From the cell containing the given text, extract its center point as [x, y] coordinate. 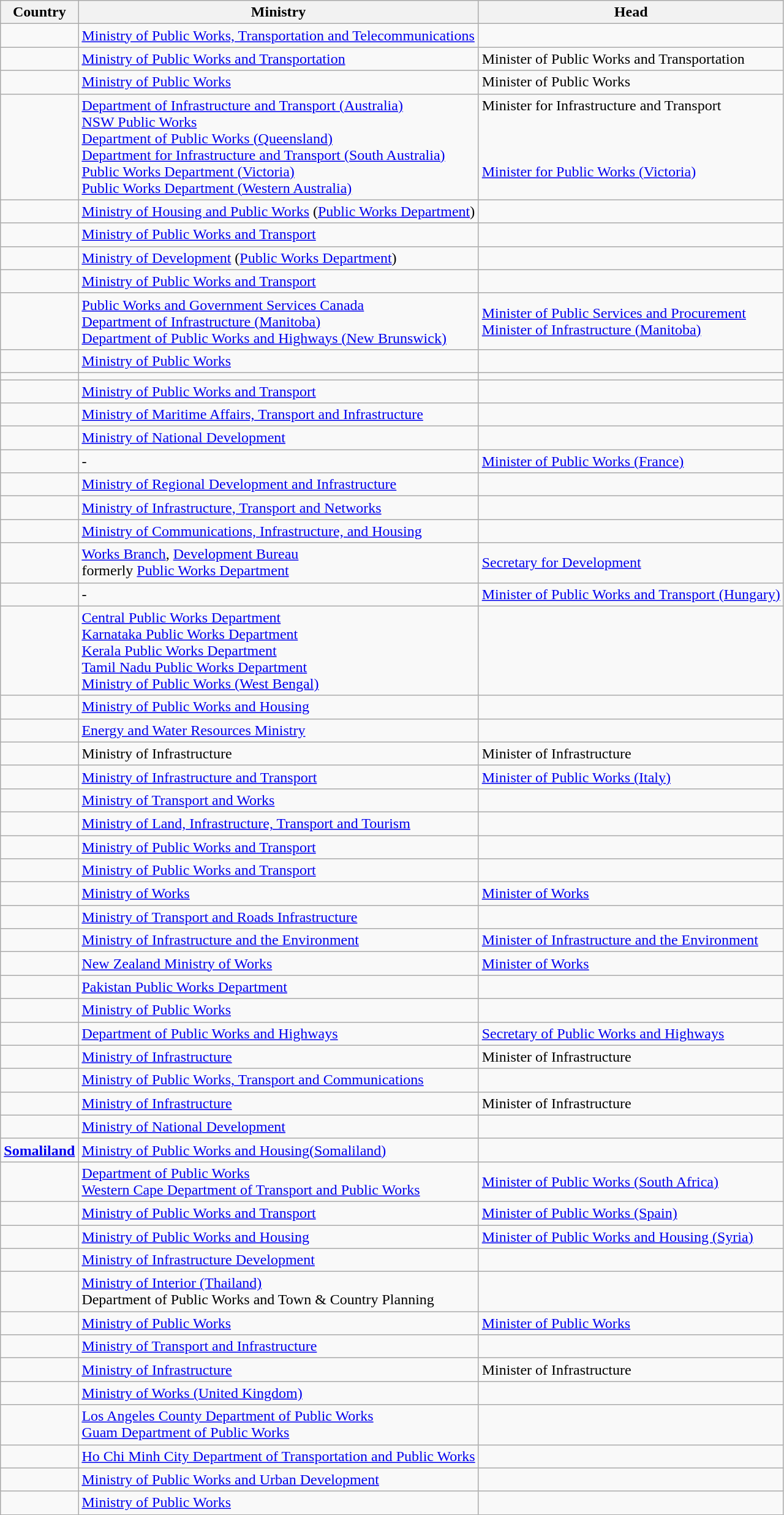
Public Works and Government Services CanadaDepartment of Infrastructure (Manitoba)Department of Public Works and Highways (New Brunswick) [278, 321]
Ministry of Interior (Thailand)Department of Public Works and Town & Country Planning [278, 1291]
Ho Chi Minh City Department of Transportation and Public Works [278, 1456]
Department of Public WorksWestern Cape Department of Transport and Public Works [278, 1181]
Ministry of Infrastructure and the Environment [278, 940]
Ministry of Infrastructure and Transport [278, 777]
Los Angeles County Department of Public WorksGuam Department of Public Works [278, 1425]
Secretary of Public Works and Highways [631, 1033]
Ministry of Public Works, Transport and Communications [278, 1080]
Somaliland [39, 1150]
Minister of Public Works and Transport (Hungary) [631, 594]
Ministry of Public Works and Housing(Somaliland) [278, 1150]
Ministry of Infrastructure, Transport and Networks [278, 508]
Ministry of Public Works and Urban Development [278, 1479]
Minister for Infrastructure and TransportMinister for Public Works (Victoria) [631, 147]
Ministry of Maritime Affairs, Transport and Infrastructure [278, 415]
Ministry [278, 12]
Ministry of Works [278, 894]
Minister of Public Services and ProcurementMinister of Infrastructure (Manitoba) [631, 321]
Ministry of Regional Development and Infrastructure [278, 485]
Minister of Public Works (Italy) [631, 777]
Ministry of Land, Infrastructure, Transport and Tourism [278, 823]
Minister of Public Works (Spain) [631, 1213]
Ministry of Public Works, Transportation and Telecommunications [278, 36]
Ministry of Development (Public Works Department) [278, 258]
Department of Public Works and Highways [278, 1033]
Minister of Public Works (South Africa) [631, 1181]
Head [631, 12]
Pakistan Public Works Department [278, 987]
Ministry of Transport and Roads Infrastructure [278, 917]
Ministry of Housing and Public Works (Public Works Department) [278, 211]
Works Branch, Development Bureauformerly Public Works Department [278, 562]
Minister of Public Works and Housing (Syria) [631, 1237]
New Zealand Ministry of Works [278, 964]
Ministry of Works (United Kingdom) [278, 1393]
Ministry of Infrastructure Development [278, 1260]
Ministry of Public Works and Transportation [278, 59]
Minister of Infrastructure and the Environment [631, 940]
Country [39, 12]
Energy and Water Resources Ministry [278, 730]
Minister of Public Works (France) [631, 461]
Ministry of Transport and Infrastructure [278, 1347]
Minister of Public Works and Transportation [631, 59]
Secretary for Development [631, 562]
Ministry of Transport and Works [278, 800]
Ministry of Communications, Infrastructure, and Housing [278, 531]
